Provide the (x, y) coordinate of the cell's center where the given text is located.  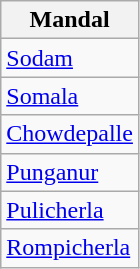
Punganur (70, 172)
Sodam (70, 58)
Rompicherla (70, 248)
Somala (70, 96)
Chowdepalle (70, 134)
Mandal (70, 20)
Pulicherla (70, 210)
